Extract the (X, Y) coordinate from the center of the cell holding the provided text.  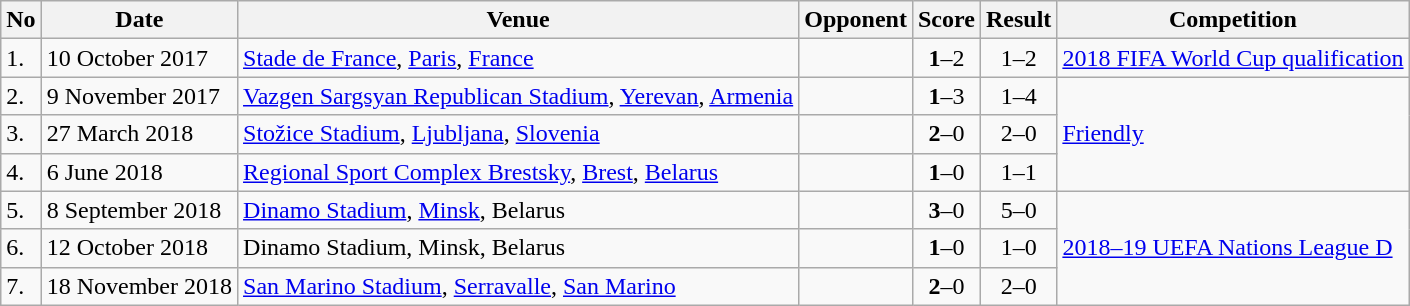
3–0 (946, 210)
6. (21, 248)
Competition (1233, 20)
3. (21, 134)
27 March 2018 (139, 134)
Stožice Stadium, Ljubljana, Slovenia (518, 134)
Score (946, 20)
Result (1018, 20)
Regional Sport Complex Brestsky, Brest, Belarus (518, 172)
18 November 2018 (139, 286)
1. (21, 58)
1–3 (946, 96)
Stade de France, Paris, France (518, 58)
Date (139, 20)
10 October 2017 (139, 58)
No (21, 20)
2018–19 UEFA Nations League D (1233, 248)
Opponent (856, 20)
Venue (518, 20)
1–1 (1018, 172)
8 September 2018 (139, 210)
12 October 2018 (139, 248)
San Marino Stadium, Serravalle, San Marino (518, 286)
2018 FIFA World Cup qualification (1233, 58)
Friendly (1233, 134)
Vazgen Sargsyan Republican Stadium, Yerevan, Armenia (518, 96)
6 June 2018 (139, 172)
7. (21, 286)
1–4 (1018, 96)
5. (21, 210)
9 November 2017 (139, 96)
4. (21, 172)
5–0 (1018, 210)
2. (21, 96)
